Provide the [X, Y] coordinate of the cell's center where the given text is located.  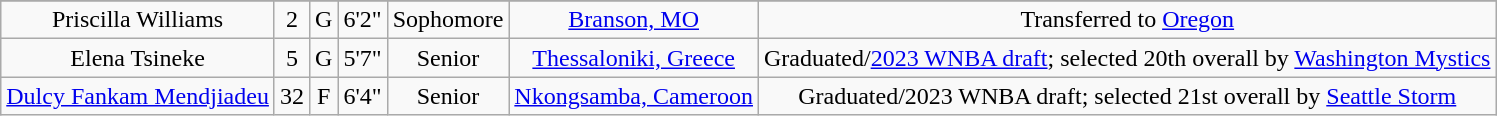
Transferred to Oregon [1128, 20]
Elena Tsineke [138, 58]
F [323, 96]
32 [292, 96]
Nkongsamba, Cameroon [634, 96]
Dulcy Fankam Mendjiadeu [138, 96]
Graduated/2023 WNBA draft; selected 20th overall by Washington Mystics [1128, 58]
5 [292, 58]
Branson, MO [634, 20]
5'7" [362, 58]
Sophomore [448, 20]
Graduated/2023 WNBA draft; selected 21st overall by Seattle Storm [1128, 96]
2 [292, 20]
Priscilla Williams [138, 20]
Thessaloniki, Greece [634, 58]
6'2" [362, 20]
6'4" [362, 96]
